Return (X, Y) of the center of cell containing provided text 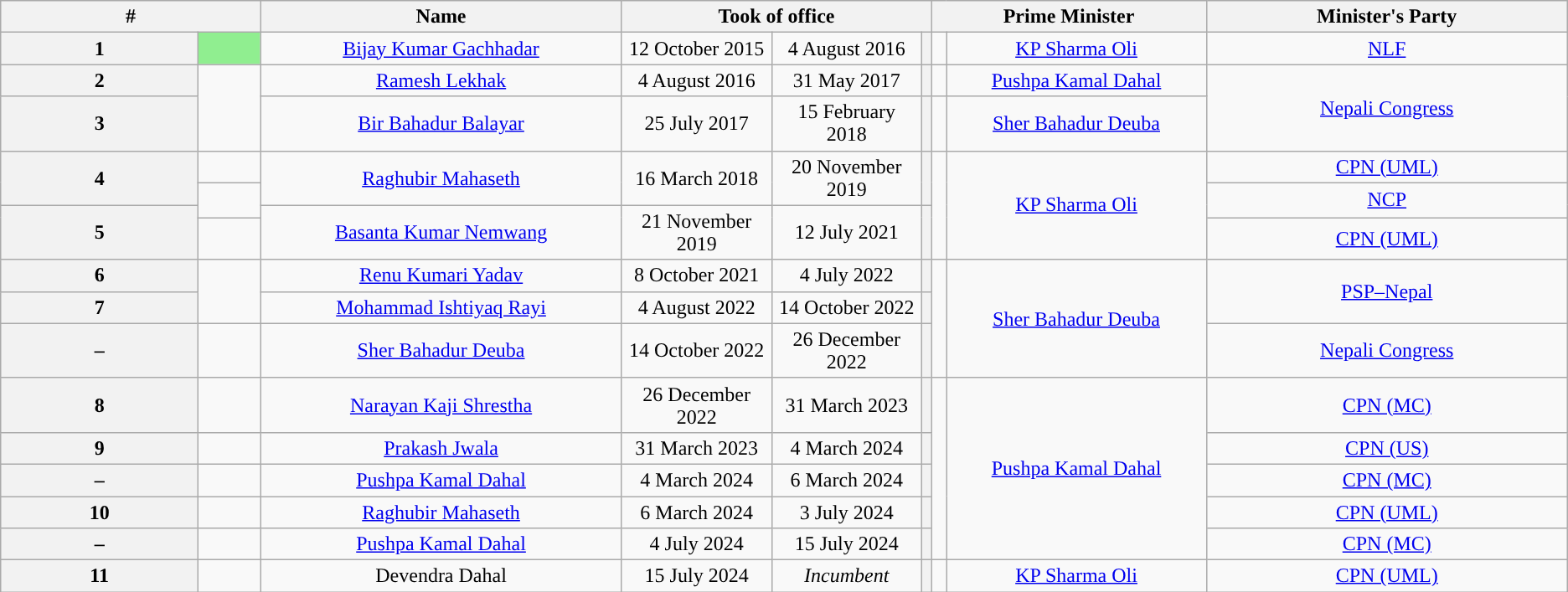
Ramesh Lekhak (441, 80)
4 August 2022 (697, 307)
8 October 2021 (697, 275)
Minister's Party (1387, 17)
4 (100, 178)
8 (100, 405)
3 (100, 124)
Took of office (776, 17)
Narayan Kaji Shrestha (441, 405)
NLF (1387, 49)
20 November 2019 (846, 178)
5 (100, 233)
Bijay Kumar Gachhadar (441, 49)
15 February 2018 (846, 124)
9 (100, 448)
Name (441, 17)
Devendra Dahal (441, 576)
25 July 2017 (697, 124)
12 October 2015 (697, 49)
10 (100, 512)
11 (100, 576)
6 (100, 275)
7 (100, 307)
3 July 2024 (846, 512)
31 May 2017 (846, 80)
NCP (1387, 200)
4 July 2022 (846, 275)
2 (100, 80)
21 November 2019 (697, 233)
1 (100, 49)
PSP–Nepal (1387, 291)
Mohammad Ishtiyaq Rayi (441, 307)
Renu Kumari Yadav (441, 275)
12 July 2021 (846, 233)
Incumbent (846, 576)
Basanta Kumar Nemwang (441, 233)
# (131, 17)
Prime Minister (1069, 17)
16 March 2018 (697, 178)
Bir Bahadur Balayar (441, 124)
CPN (US) (1387, 448)
4 July 2024 (697, 544)
Prakash Jwala (441, 448)
